Determine the (x, y) coordinate at the center of the cell enclosing the given text.  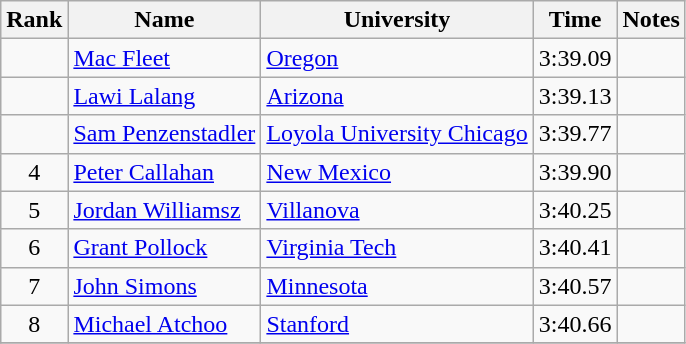
Jordan Williamsz (164, 210)
3:39.09 (575, 58)
Virginia Tech (397, 248)
Sam Penzenstadler (164, 134)
Michael Atchoo (164, 324)
Name (164, 20)
6 (34, 248)
3:40.57 (575, 286)
Lawi Lalang (164, 96)
4 (34, 172)
University (397, 20)
5 (34, 210)
Grant Pollock (164, 248)
7 (34, 286)
Mac Fleet (164, 58)
Loyola University Chicago (397, 134)
Time (575, 20)
8 (34, 324)
3:39.90 (575, 172)
Minnesota (397, 286)
Arizona (397, 96)
Stanford (397, 324)
Oregon (397, 58)
Rank (34, 20)
New Mexico (397, 172)
Peter Callahan (164, 172)
John Simons (164, 286)
3:40.25 (575, 210)
3:40.66 (575, 324)
Villanova (397, 210)
3:39.13 (575, 96)
3:39.77 (575, 134)
Notes (651, 20)
3:40.41 (575, 248)
